Pinpoint the cell where the given text exists, returning its [x, y] midpoint coordinate. 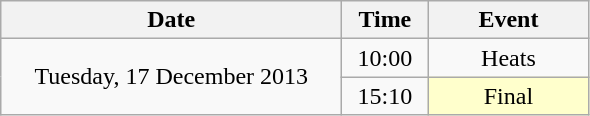
Event [508, 20]
10:00 [385, 58]
Heats [508, 58]
Date [172, 20]
Time [385, 20]
Final [508, 96]
15:10 [385, 96]
Tuesday, 17 December 2013 [172, 77]
